Extract the (X, Y) coordinate from the center of the cell holding the provided text.  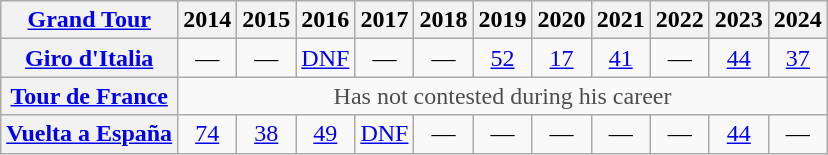
17 (562, 58)
38 (266, 134)
41 (620, 58)
Grand Tour (90, 20)
Tour de France (90, 96)
2023 (738, 20)
2024 (798, 20)
2018 (444, 20)
49 (326, 134)
Has not contested during his career (503, 96)
Giro d'Italia (90, 58)
2017 (384, 20)
2015 (266, 20)
2022 (680, 20)
2014 (208, 20)
2021 (620, 20)
2020 (562, 20)
2016 (326, 20)
2019 (502, 20)
37 (798, 58)
Vuelta a España (90, 134)
52 (502, 58)
74 (208, 134)
